Return [x, y] of the center of cell containing provided text 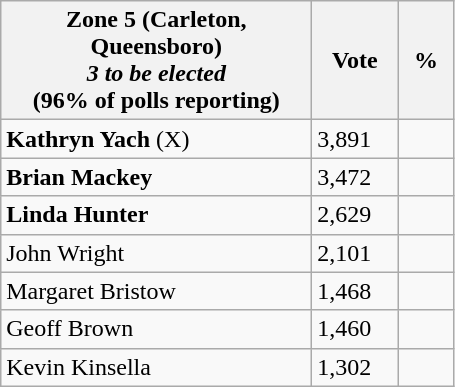
Vote [355, 60]
Kevin Kinsella [156, 367]
Zone 5 (Carleton, Queensboro) 3 to be elected (96% of polls reporting) [156, 60]
2,101 [355, 253]
3,891 [355, 139]
3,472 [355, 177]
Geoff Brown [156, 329]
% [426, 60]
Kathryn Yach (X) [156, 139]
Brian Mackey [156, 177]
Linda Hunter [156, 215]
1,460 [355, 329]
Margaret Bristow [156, 291]
1,302 [355, 367]
1,468 [355, 291]
John Wright [156, 253]
2,629 [355, 215]
